Return the [X, Y] coordinate for the center point of the cell that contains the specified text.  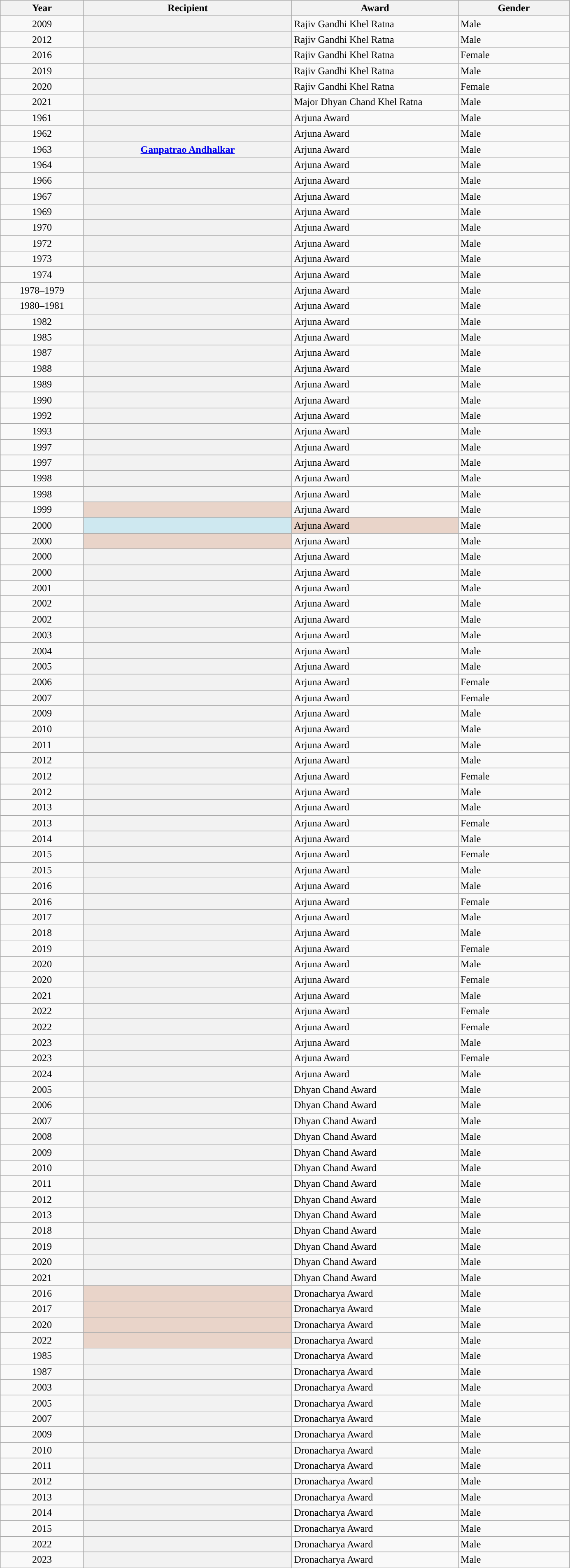
Recipient [188, 8]
1993 [42, 431]
1999 [42, 510]
1982 [42, 322]
1989 [42, 384]
Award [375, 8]
2004 [42, 651]
1961 [42, 118]
1963 [42, 149]
1966 [42, 180]
Major Dhyan Chand Khel Ratna [375, 102]
1978–1979 [42, 290]
1992 [42, 415]
Year [42, 8]
1972 [42, 243]
1988 [42, 369]
1962 [42, 133]
2001 [42, 588]
1970 [42, 228]
1980–1981 [42, 306]
1973 [42, 259]
1964 [42, 165]
1974 [42, 275]
1990 [42, 400]
1967 [42, 196]
2024 [42, 1074]
Ganpatrao Andhalkar [188, 149]
Gender [514, 8]
2008 [42, 1136]
1969 [42, 212]
